Determine the (x, y) coordinate at the center of the cell enclosing the given text.  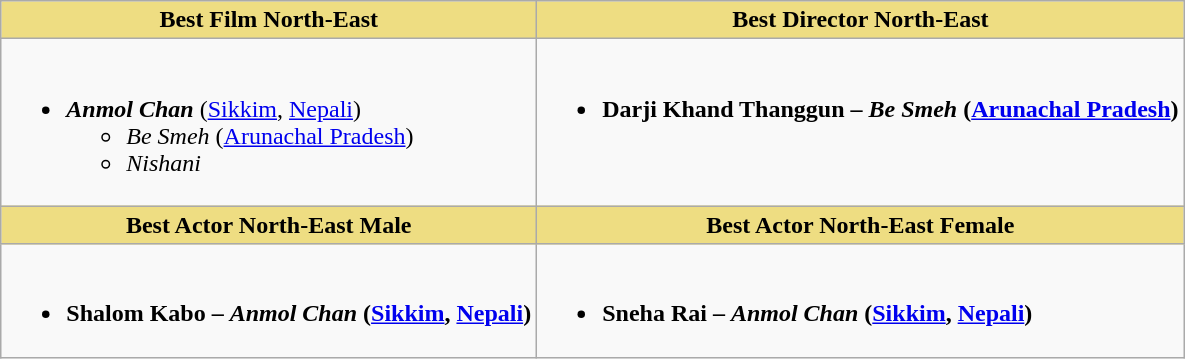
Shalom Kabo – Anmol Chan (Sikkim, Nepali) (269, 300)
Darji Khand Thanggun – Be Smeh (Arunachal Pradesh) (860, 122)
Best Film North-East (269, 20)
Anmol Chan (Sikkim, Nepali)Be Smeh (Arunachal Pradesh)Nishani (269, 122)
Sneha Rai – Anmol Chan (Sikkim, Nepali) (860, 300)
Best Actor North-East Male (269, 225)
Best Director North-East (860, 20)
Best Actor North-East Female (860, 225)
